Scan for the cell matching the given text and deliver its [x, y] coordinate at center. 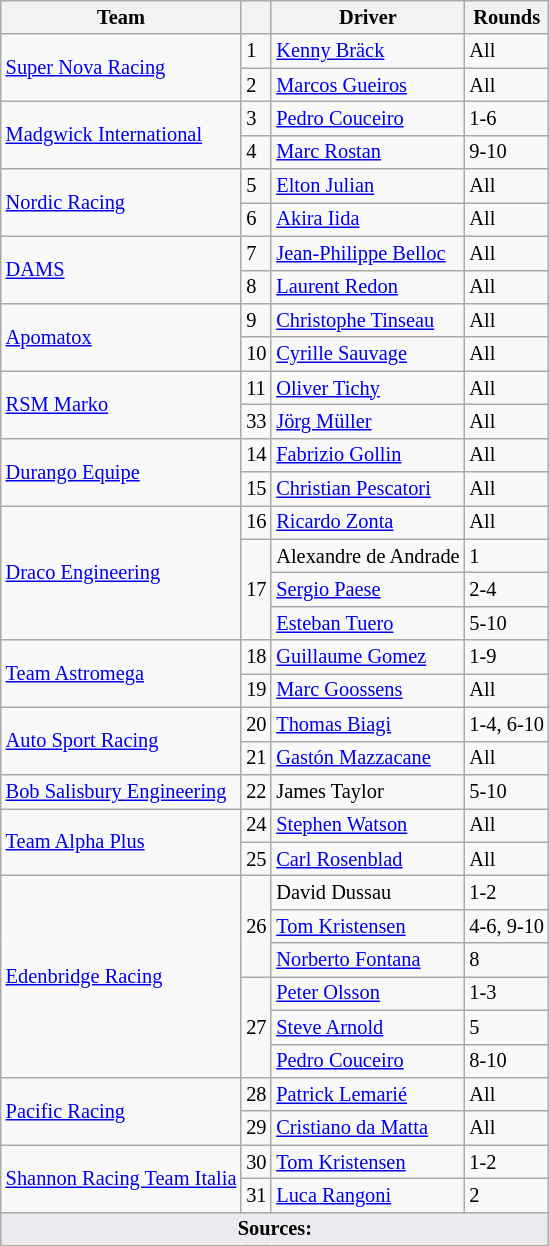
19 [256, 690]
Marc Goossens [368, 690]
Kenny Bräck [368, 51]
Patrick Lemarié [368, 1094]
Christophe Tinseau [368, 320]
Pacific Racing [122, 1110]
Cristiano da Matta [368, 1128]
Luca Rangoni [368, 1195]
4-6, 9-10 [506, 926]
20 [256, 724]
Alexandre de Andrade [368, 556]
1-4, 6-10 [506, 724]
Edenbridge Racing [122, 976]
4 [256, 152]
Peter Olsson [368, 993]
16 [256, 522]
Akira Iida [368, 219]
8-10 [506, 1061]
David Dussau [368, 892]
Sergio Paese [368, 589]
28 [256, 1094]
29 [256, 1128]
Draco Engineering [122, 572]
Durango Equipe [122, 472]
Team [122, 17]
Team Astromega [122, 674]
Team Alpha Plus [122, 842]
Nordic Racing [122, 202]
Thomas Biagi [368, 724]
Driver [368, 17]
Gastón Mazzacane [368, 758]
RSM Marko [122, 404]
1-3 [506, 993]
2-4 [506, 589]
Stephen Watson [368, 825]
Sources: [275, 1229]
21 [256, 758]
Fabrizio Gollin [368, 455]
1-6 [506, 118]
7 [256, 253]
Super Nova Racing [122, 68]
Carl Rosenblad [368, 859]
14 [256, 455]
27 [256, 1026]
10 [256, 354]
Oliver Tichy [368, 388]
Cyrille Sauvage [368, 354]
Esteban Tuero [368, 623]
Elton Julian [368, 186]
6 [256, 219]
Marcos Gueiros [368, 85]
Steve Arnold [368, 1027]
11 [256, 388]
22 [256, 791]
30 [256, 1162]
18 [256, 657]
Bob Salisbury Engineering [122, 791]
9-10 [506, 152]
Madgwick International [122, 134]
17 [256, 590]
Ricardo Zonta [368, 522]
31 [256, 1195]
Laurent Redon [368, 287]
1-9 [506, 657]
DAMS [122, 270]
Guillaume Gomez [368, 657]
Apomatox [122, 336]
Christian Pescatori [368, 489]
15 [256, 489]
Norberto Fontana [368, 960]
33 [256, 421]
James Taylor [368, 791]
Jean-Philippe Belloc [368, 253]
26 [256, 926]
Auto Sport Racing [122, 740]
24 [256, 825]
Shannon Racing Team Italia [122, 1178]
3 [256, 118]
25 [256, 859]
Rounds [506, 17]
Jörg Müller [368, 421]
9 [256, 320]
Marc Rostan [368, 152]
